From the cell containing the given text, extract its center point as [x, y] coordinate. 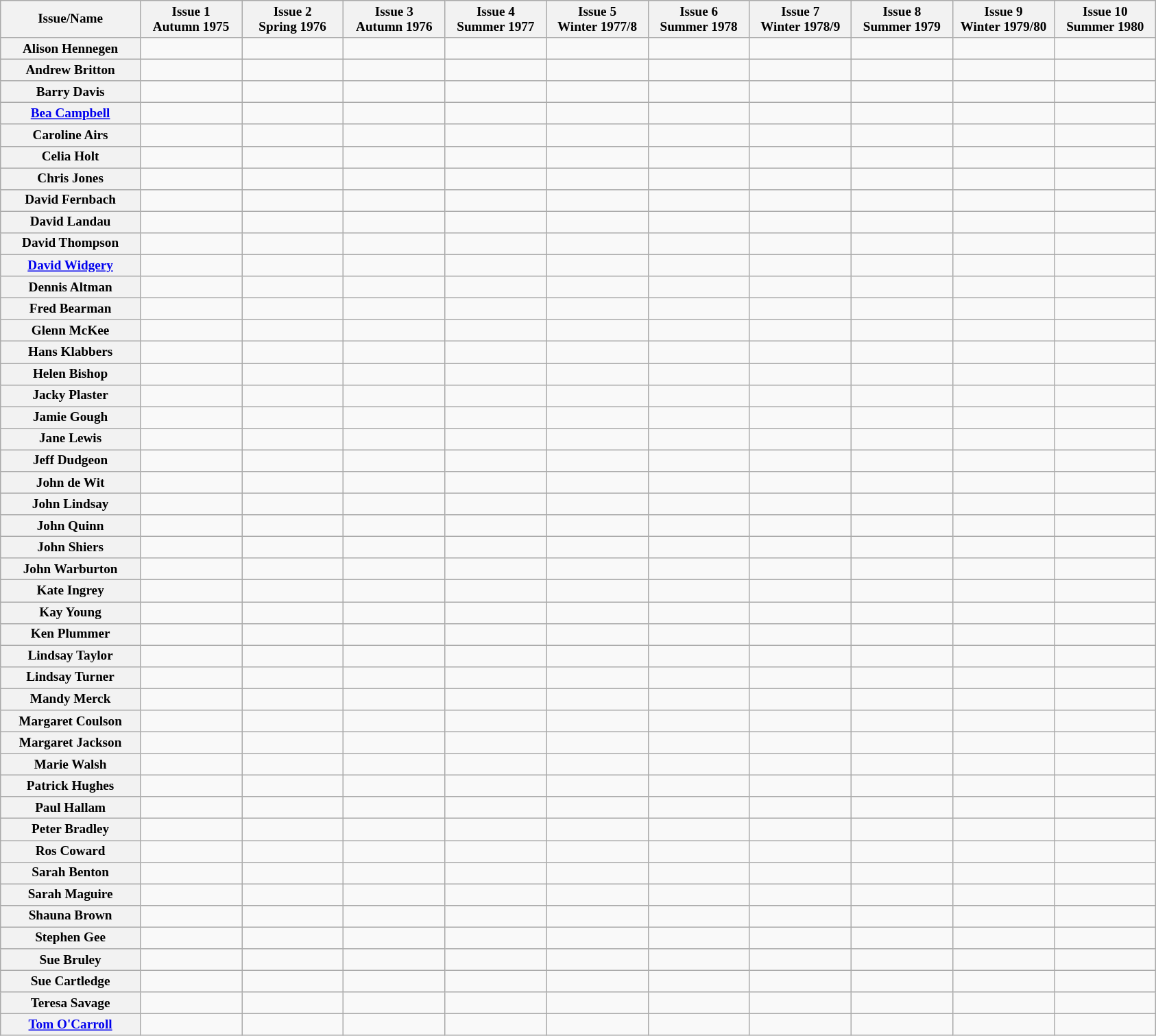
Glenn McKee [71, 330]
Sarah Benton [71, 873]
John Warburton [71, 569]
Issue 3 Autumn 1976 [394, 19]
Helen Bishop [71, 374]
Marie Walsh [71, 764]
Peter Bradley [71, 830]
Stephen Gee [71, 938]
John Shiers [71, 547]
Issue 9 Winter 1979/80 [1003, 19]
Hans Klabbers [71, 352]
Chris Jones [71, 179]
David Thompson [71, 243]
Bea Campbell [71, 114]
Margaret Jackson [71, 743]
Jane Lewis [71, 439]
Shauna Brown [71, 916]
David Landau [71, 222]
John de Wit [71, 483]
Teresa Savage [71, 1003]
Ken Plummer [71, 634]
Barry Davis [71, 92]
Sue Cartledge [71, 981]
Dennis Altman [71, 287]
Sue Bruley [71, 960]
Caroline Airs [71, 135]
Patrick Hughes [71, 786]
Kate Ingrey [71, 591]
Issue 8 Summer 1979 [902, 19]
Fred Bearman [71, 309]
Andrew Britton [71, 70]
Jacky Plaster [71, 396]
Alison Hennegen [71, 49]
David Widgery [71, 265]
Margaret Coulson [71, 721]
Jamie Gough [71, 418]
Paul Hallam [71, 808]
Tom O'Carroll [71, 1025]
Jeff Dudgeon [71, 461]
David Fernbach [71, 200]
Issue 5 Winter 1977/8 [597, 19]
John Lindsay [71, 504]
Issue 6 Summer 1978 [699, 19]
Lindsay Taylor [71, 656]
Issue 2 Spring 1976 [293, 19]
Issue/Name [71, 19]
Ros Coward [71, 851]
Celia Holt [71, 157]
Lindsay Turner [71, 677]
Sarah Maguire [71, 895]
John Quinn [71, 526]
Kay Young [71, 612]
Mandy Merck [71, 699]
Issue 10 Summer 1980 [1105, 19]
Issue 7 Winter 1978/9 [800, 19]
Issue 1 Autumn 1975 [191, 19]
Issue 4 Summer 1977 [496, 19]
